Identify which cell holds the provided text, then report its [X, Y] central coordinate. 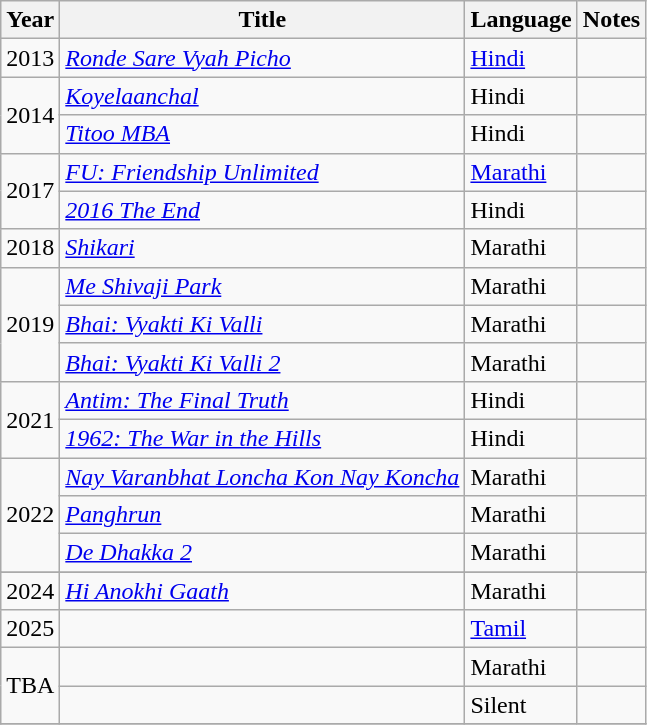
TBA [30, 686]
Notes [611, 20]
Hi Anokhi Gaath [262, 591]
Language [521, 20]
Koyelaanchal [262, 96]
Titoo MBA [262, 134]
2018 [30, 248]
Silent [521, 705]
Bhai: Vyakti Ki Valli [262, 324]
2013 [30, 58]
Tamil [521, 629]
Ronde Sare Vyah Picho [262, 58]
2025 [30, 629]
Bhai: Vyakti Ki Valli 2 [262, 362]
Me Shivaji Park [262, 286]
Year [30, 20]
2014 [30, 115]
2024 [30, 591]
2016 The End [262, 210]
2017 [30, 191]
2021 [30, 419]
2019 [30, 324]
2022 [30, 515]
De Dhakka 2 [262, 553]
Nay Varanbhat Loncha Kon Nay Koncha [262, 477]
Antim: The Final Truth [262, 400]
FU: Friendship Unlimited [262, 172]
Panghrun [262, 515]
Shikari [262, 248]
1962: The War in the Hills [262, 438]
Title [262, 20]
